Pinpoint the cell where the given text exists, returning its (X, Y) midpoint coordinate. 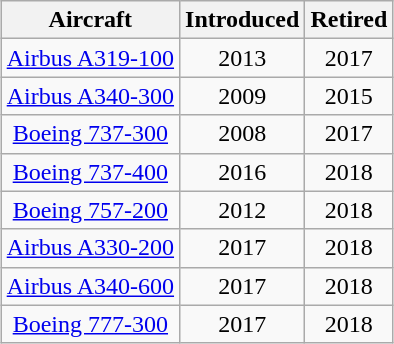
2012 (242, 210)
Boeing 757-200 (90, 210)
2016 (242, 172)
Airbus A319-100 (90, 58)
2015 (349, 96)
Aircraft (90, 20)
2013 (242, 58)
2009 (242, 96)
Introduced (242, 20)
Boeing 737-300 (90, 134)
Retired (349, 20)
Boeing 737-400 (90, 172)
Airbus A340-600 (90, 286)
Airbus A340-300 (90, 96)
Boeing 777-300 (90, 324)
2008 (242, 134)
Airbus A330-200 (90, 248)
